Search for the cell housing the specified text and yield its [x, y] center coordinate. 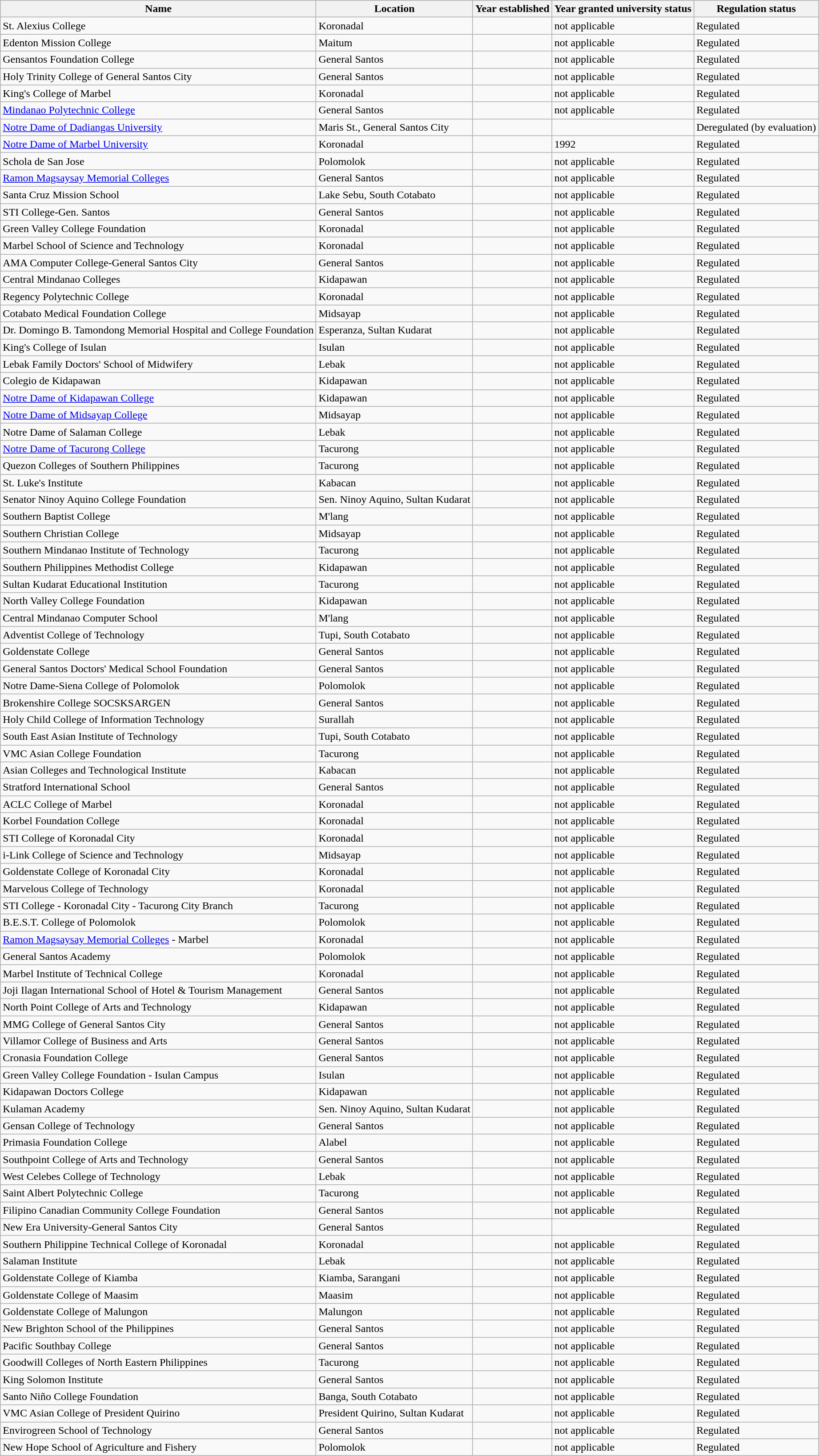
Lebak Family Doctors' School of Midwifery [158, 364]
Alabel [394, 1143]
Goldenstate College of Koronadal City [158, 872]
Central Mindanao Colleges [158, 280]
Goldenstate College of Kiamba [158, 1278]
Name [158, 9]
Envirogreen School of Technology [158, 1430]
Southern Philippine Technical College of Koronadal [158, 1244]
Korbel Foundation College [158, 821]
Kulaman Academy [158, 1109]
Goldenstate College of Malungon [158, 1312]
Ramon Magsaysay Memorial Colleges [158, 178]
Maris St., General Santos City [394, 127]
STI College of Koronadal City [158, 838]
Santo Niño College Foundation [158, 1396]
VMC Asian College Foundation [158, 754]
Asian Colleges and Technological Institute [158, 770]
General Santos Doctors' Medical School Foundation [158, 669]
West Celebes College of Technology [158, 1176]
Goodwill Colleges of North Eastern Philippines [158, 1363]
Notre Dame of Salaman College [158, 432]
General Santos Academy [158, 956]
King's College of Isulan [158, 347]
Notre Dame-Siena College of Polomolok [158, 686]
Year established [512, 9]
Location [394, 9]
Southern Mindanao Institute of Technology [158, 550]
STI College-Gen. Santos [158, 212]
Goldenstate College of Maasim [158, 1295]
President Quirino, Sultan Kudarat [394, 1413]
1992 [622, 144]
MMG College of General Santos City [158, 1024]
Holy Child College of Information Technology [158, 719]
North Point College of Arts and Technology [158, 1007]
Mindanao Polytechnic College [158, 110]
Maasim [394, 1295]
Notre Dame of Dadiangas University [158, 127]
North Valley College Foundation [158, 601]
New Brighton School of the Philippines [158, 1329]
Marvelous College of Technology [158, 889]
Schola de San Jose [158, 161]
B.E.S.T. College of Polomolok [158, 923]
Holy Trinity College of General Santos City [158, 76]
Southern Christian College [158, 533]
Saint Albert Polytechnic College [158, 1193]
Edenton Mission College [158, 43]
Year granted university status [622, 9]
Santa Cruz Mission School [158, 195]
St. Luke's Institute [158, 482]
New Era University-General Santos City [158, 1227]
VMC Asian College of President Quirino [158, 1413]
Salaman Institute [158, 1261]
Regency Polytechnic College [158, 297]
Adventist College of Technology [158, 635]
Southpoint College of Arts and Technology [158, 1159]
Colegio de Kidapawan [158, 381]
Central Mindanao Computer School [158, 618]
Cronasia Foundation College [158, 1058]
Lake Sebu, South Cotabato [394, 195]
Ramon Magsaysay Memorial Colleges - Marbel [158, 939]
STI College - Koronadal City - Tacurong City Branch [158, 906]
Dr. Domingo B. Tamondong Memorial Hospital and College Foundation [158, 330]
Deregulated (by evaluation) [756, 127]
Southern Philippines Methodist College [158, 567]
Villamor College of Business and Arts [158, 1041]
Brokenshire College SOCSKSARGEN [158, 702]
AMA Computer College-General Santos City [158, 263]
Senator Ninoy Aquino College Foundation [158, 500]
Marbel School of Science and Technology [158, 246]
Notre Dame of Marbel University [158, 144]
St. Alexius College [158, 26]
Cotabato Medical Foundation College [158, 313]
Kiamba, Sarangani [394, 1278]
Goldenstate College [158, 652]
Esperanza, Sultan Kudarat [394, 330]
Notre Dame of Tacurong College [158, 449]
Notre Dame of Kidapawan College [158, 398]
Pacific Southbay College [158, 1346]
Maitum [394, 43]
King Solomon Institute [158, 1380]
Sultan Kudarat Educational Institution [158, 584]
Filipino Canadian Community College Foundation [158, 1210]
Quezon Colleges of Southern Philippines [158, 465]
Marbel Institute of Technical College [158, 973]
Regulation status [756, 9]
King's College of Marbel [158, 93]
South East Asian Institute of Technology [158, 736]
i-Link College of Science and Technology [158, 855]
New Hope School of Agriculture and Fishery [158, 1447]
Gensantos Foundation College [158, 60]
Banga, South Cotabato [394, 1396]
Kidapawan Doctors College [158, 1092]
Green Valley College Foundation - Isulan Campus [158, 1075]
Notre Dame of Midsayap College [158, 415]
Joji Ilagan International School of Hotel & Tourism Management [158, 990]
Malungon [394, 1312]
Gensan College of Technology [158, 1126]
Southern Baptist College [158, 517]
Green Valley College Foundation [158, 229]
ACLC College of Marbel [158, 804]
Primasia Foundation College [158, 1143]
Stratford International School [158, 787]
Surallah [394, 719]
